Output the [X, Y] coordinate of the center of the cell containing the given text.  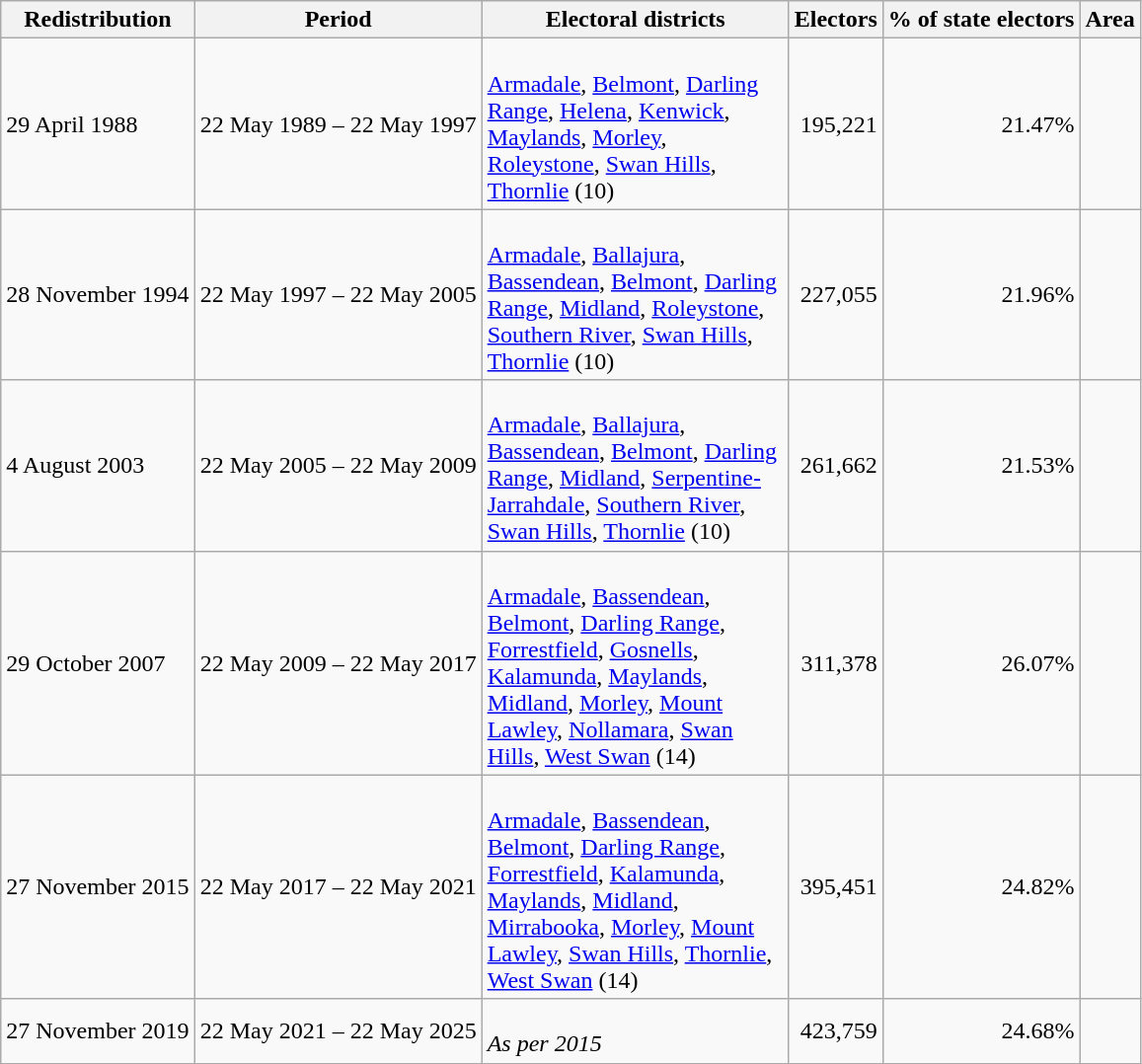
Armadale, Belmont, Darling Range, Helena, Kenwick, Maylands, Morley, Roleystone, Swan Hills, Thornlie (10) [636, 124]
21.47% [981, 124]
27 November 2015 [98, 886]
Redistribution [98, 20]
26.07% [981, 663]
395,451 [835, 886]
4 August 2003 [98, 466]
Armadale, Ballajura, Bassendean, Belmont, Darling Range, Midland, Serpentine-Jarrahdale, Southern River, Swan Hills, Thornlie (10) [636, 466]
As per 2015 [636, 1030]
22 May 2005 – 22 May 2009 [338, 466]
261,662 [835, 466]
27 November 2019 [98, 1030]
% of state electors [981, 20]
311,378 [835, 663]
423,759 [835, 1030]
195,221 [835, 124]
28 November 1994 [98, 294]
22 May 2021 – 22 May 2025 [338, 1030]
22 May 2009 – 22 May 2017 [338, 663]
227,055 [835, 294]
22 May 1989 – 22 May 1997 [338, 124]
Electors [835, 20]
21.53% [981, 466]
Armadale, Ballajura, Bassendean, Belmont, Darling Range, Midland, Roleystone, Southern River, Swan Hills, Thornlie (10) [636, 294]
29 October 2007 [98, 663]
Area [1109, 20]
24.68% [981, 1030]
24.82% [981, 886]
Electoral districts [636, 20]
29 April 1988 [98, 124]
21.96% [981, 294]
22 May 1997 – 22 May 2005 [338, 294]
22 May 2017 – 22 May 2021 [338, 886]
Period [338, 20]
